Scan for the cell matching the given text and deliver its [x, y] coordinate at center. 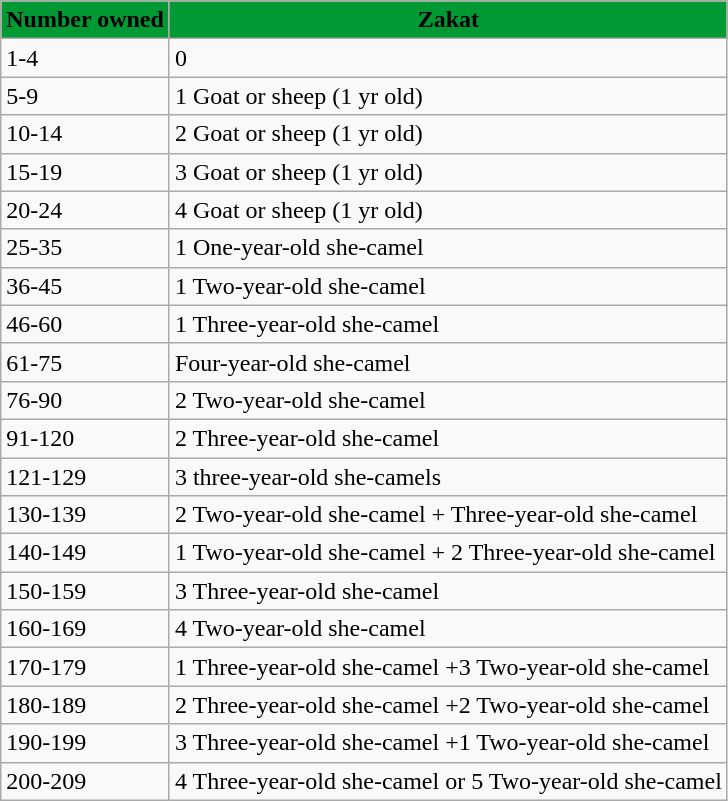
76-90 [86, 400]
1 Two-year-old she-camel + 2 Three-year-old she-camel [448, 553]
4 Three-year-old she-camel or 5 Two-year-old she-camel [448, 781]
4 Two-year-old she-camel [448, 629]
10-14 [86, 134]
121-129 [86, 477]
2 Goat or sheep (1 yr old) [448, 134]
1 Three-year-old she-camel +3 Two-year-old she-camel [448, 667]
170-179 [86, 667]
3 Goat or sheep (1 yr old) [448, 172]
5-9 [86, 96]
20-24 [86, 210]
1 Three-year-old she-camel [448, 324]
15-19 [86, 172]
25-35 [86, 248]
2 Three-year-old she-camel +2 Two-year-old she-camel [448, 705]
150-159 [86, 591]
180-189 [86, 705]
1-4 [86, 58]
190-199 [86, 743]
2 Two-year-old she-camel [448, 400]
3 Three-year-old she-camel [448, 591]
61-75 [86, 362]
46-60 [86, 324]
1 Two-year-old she-camel [448, 286]
Zakat [448, 20]
3 Three-year-old she-camel +1 Two-year-old she-camel [448, 743]
140-149 [86, 553]
Number owned [86, 20]
160-169 [86, 629]
2 Two-year-old she-camel + Three-year-old she-camel [448, 515]
91-120 [86, 438]
Four-year-old she-camel [448, 362]
130-139 [86, 515]
36-45 [86, 286]
1 Goat or sheep (1 yr old) [448, 96]
2 Three-year-old she-camel [448, 438]
1 One-year-old she-camel [448, 248]
200-209 [86, 781]
0 [448, 58]
4 Goat or sheep (1 yr old) [448, 210]
3 three-year-old she-camels [448, 477]
